Pinpoint the cell where the given text exists, returning its (x, y) midpoint coordinate. 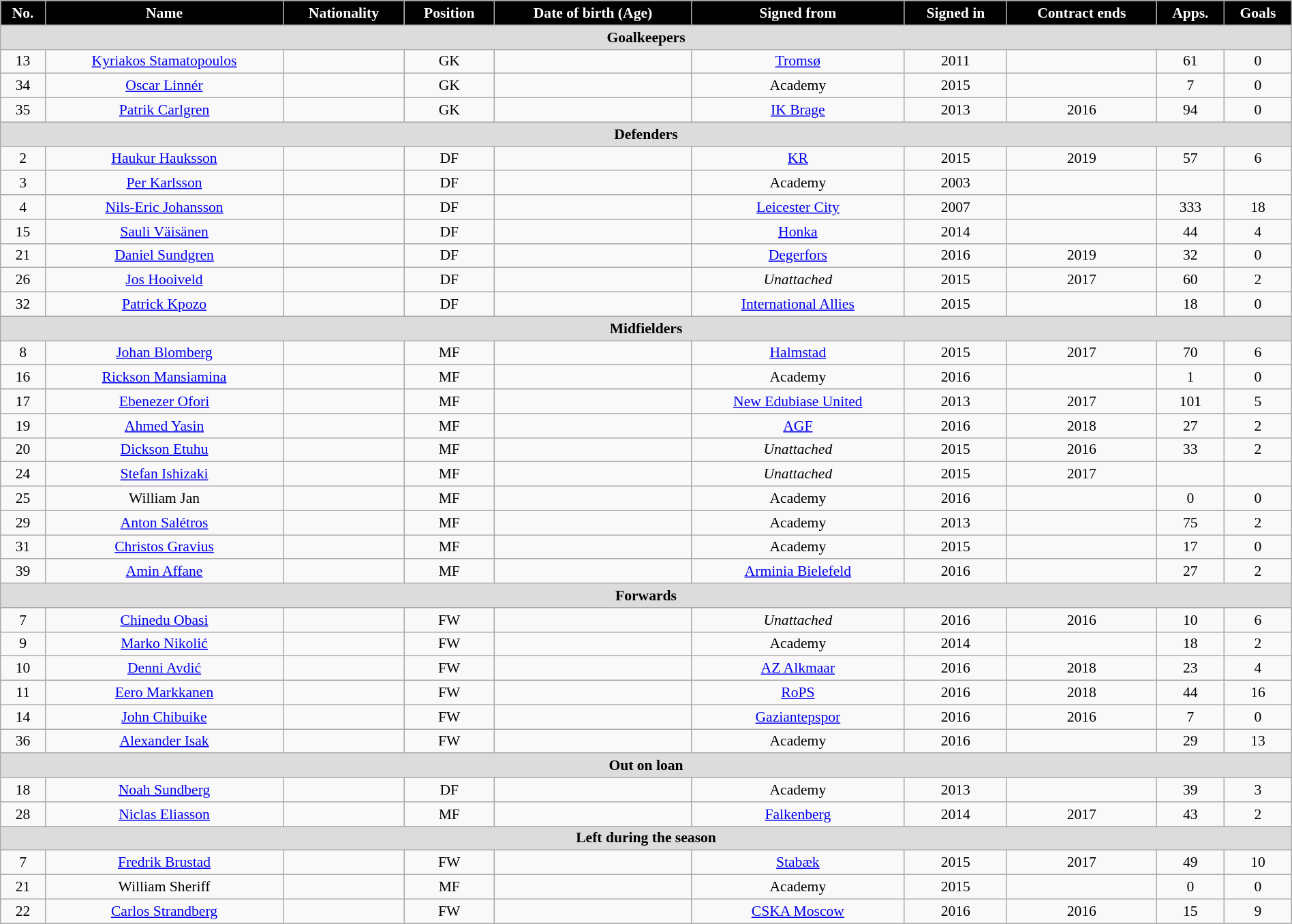
60 (1190, 280)
22 (23, 911)
25 (23, 499)
11 (23, 693)
Apps. (1190, 13)
Nils-Eric Johansson (164, 207)
William Jan (164, 499)
Noah Sundberg (164, 790)
33 (1190, 450)
2011 (955, 61)
24 (23, 474)
New Edubiase United (799, 401)
Per Karlsson (164, 183)
Patrick Kpozo (164, 305)
Denni Avdić (164, 668)
Position (449, 13)
John Chibuike (164, 717)
Stefan Ishizaki (164, 474)
Name (164, 13)
75 (1190, 523)
Tromsø (799, 61)
36 (23, 741)
Anton Salétros (164, 523)
Christos Gravius (164, 547)
Eero Markkanen (164, 693)
Out on loan (646, 766)
Dickson Etuhu (164, 450)
IK Brage (799, 110)
Sauli Väisänen (164, 232)
Jos Hooiveld (164, 280)
No. (23, 13)
43 (1190, 814)
AZ Alkmaar (799, 668)
Haukur Hauksson (164, 159)
Honka (799, 232)
20 (23, 450)
Left during the season (646, 838)
2003 (955, 183)
Ahmed Yasin (164, 426)
Arminia Bielefeld (799, 572)
Johan Blomberg (164, 353)
Fredrik Brustad (164, 863)
Goals (1258, 13)
26 (23, 280)
AGF (799, 426)
61 (1190, 61)
Leicester City (799, 207)
8 (23, 353)
Goalkeepers (646, 37)
Forwards (646, 596)
31 (23, 547)
Carlos Strandberg (164, 911)
Signed in (955, 13)
Oscar Linnér (164, 86)
CSKA Moscow (799, 911)
23 (1190, 668)
Niclas Eliasson (164, 814)
1 (1190, 378)
14 (23, 717)
Midfielders (646, 328)
49 (1190, 863)
Stabæk (799, 863)
Rickson Mansiamina (164, 378)
Signed from (799, 13)
Alexander Isak (164, 741)
RoPS (799, 693)
34 (23, 86)
333 (1190, 207)
Amin Affane (164, 572)
101 (1190, 401)
Daniel Sundgren (164, 256)
Ebenezer Ofori (164, 401)
57 (1190, 159)
70 (1190, 353)
Marko Nikolić (164, 644)
Kyriakos Stamatopoulos (164, 61)
Patrik Carlgren (164, 110)
Date of birth (Age) (593, 13)
Chinedu Obasi (164, 620)
Contract ends (1081, 13)
35 (23, 110)
19 (23, 426)
International Allies (799, 305)
Halmstad (799, 353)
2007 (955, 207)
Degerfors (799, 256)
Falkenberg (799, 814)
5 (1258, 401)
Gaziantepspor (799, 717)
94 (1190, 110)
KR (799, 159)
Nationality (343, 13)
William Sheriff (164, 887)
Defenders (646, 134)
28 (23, 814)
